Locate the cell with the specified text and output its (X, Y) center coordinate. 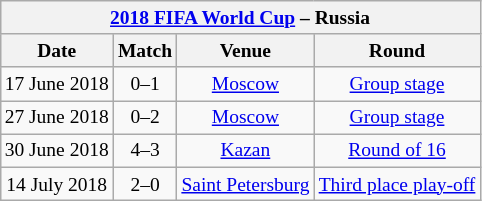
Round of 16 (397, 150)
Venue (246, 50)
14 July 2018 (56, 184)
17 June 2018 (56, 84)
Kazan (246, 150)
27 June 2018 (56, 118)
Round (397, 50)
4–3 (144, 150)
Match (144, 50)
0–1 (144, 84)
2–0 (144, 184)
30 June 2018 (56, 150)
Date (56, 50)
Third place play-off (397, 184)
0–2 (144, 118)
Saint Petersburg (246, 184)
2018 FIFA World Cup – Russia (240, 18)
